Scan for the cell matching the given text and deliver its [x, y] coordinate at center. 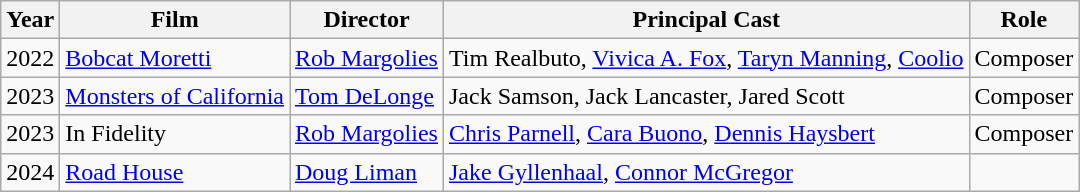
Principal Cast [706, 20]
Monsters of California [175, 96]
Bobcat Moretti [175, 58]
In Fidelity [175, 134]
Film [175, 20]
Jake Gyllenhaal, Connor McGregor [706, 172]
Director [367, 20]
Jack Samson, Jack Lancaster, Jared Scott [706, 96]
Tim Realbuto, Vivica A. Fox, Taryn Manning, Coolio [706, 58]
Doug Liman [367, 172]
2022 [30, 58]
Role [1024, 20]
Tom DeLonge [367, 96]
Year [30, 20]
2024 [30, 172]
Chris Parnell, Cara Buono, Dennis Haysbert [706, 134]
Road House [175, 172]
